Return [x, y] of the center of cell containing provided text 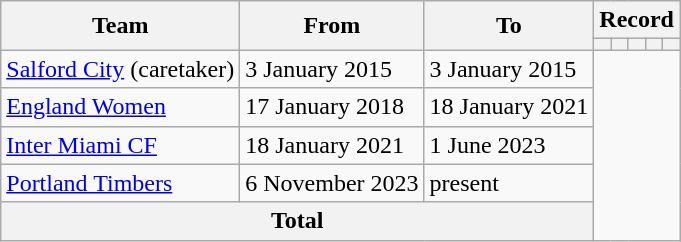
Salford City (caretaker) [120, 69]
6 November 2023 [332, 183]
Portland Timbers [120, 183]
present [509, 183]
Record [637, 20]
From [332, 26]
Inter Miami CF [120, 145]
17 January 2018 [332, 107]
Team [120, 26]
Total [298, 221]
To [509, 26]
England Women [120, 107]
1 June 2023 [509, 145]
